Provide the [x, y] coordinate of the cell's center where the given text is located.  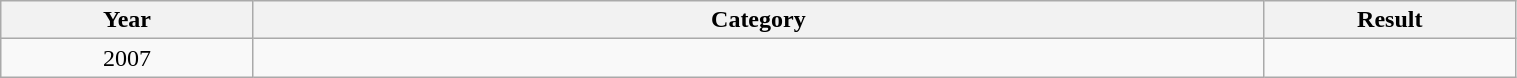
2007 [128, 58]
Category [758, 20]
Year [128, 20]
Result [1390, 20]
